Determine the [x, y] coordinate at the center of the cell enclosing the given text.  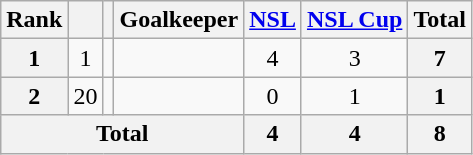
2 [34, 96]
20 [86, 96]
Goalkeeper [179, 20]
7 [440, 58]
0 [273, 96]
3 [354, 58]
NSL Cup [354, 20]
Rank [34, 20]
8 [440, 134]
NSL [273, 20]
